Scan for the cell matching the given text and deliver its [X, Y] coordinate at center. 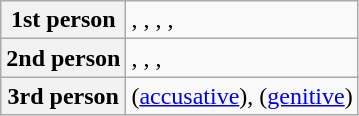
2nd person [64, 58]
, , , [242, 58]
, , , , [242, 20]
1st person [64, 20]
3rd person [64, 96]
(accusative), (genitive) [242, 96]
